Capture the cell that displays the provided text and extract its (X, Y) central coordinate. 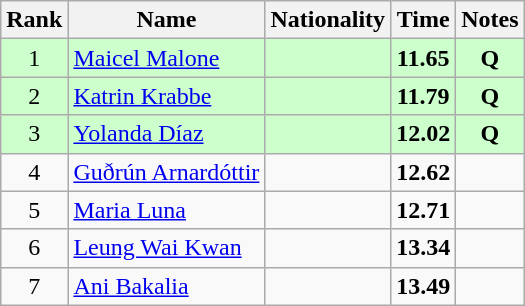
1 (34, 58)
Nationality (328, 20)
5 (34, 210)
13.49 (424, 286)
12.62 (424, 172)
13.34 (424, 248)
2 (34, 96)
7 (34, 286)
Ani Bakalia (166, 286)
4 (34, 172)
12.71 (424, 210)
Katrin Krabbe (166, 96)
12.02 (424, 134)
Name (166, 20)
Maria Luna (166, 210)
Guðrún Arnardóttir (166, 172)
Time (424, 20)
3 (34, 134)
Rank (34, 20)
Yolanda Díaz (166, 134)
11.79 (424, 96)
6 (34, 248)
11.65 (424, 58)
Maicel Malone (166, 58)
Notes (490, 20)
Leung Wai Kwan (166, 248)
